Scan for the cell matching the given text and deliver its (X, Y) coordinate at center. 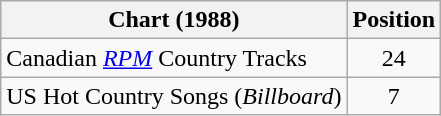
Canadian RPM Country Tracks (174, 58)
24 (394, 58)
US Hot Country Songs (Billboard) (174, 96)
7 (394, 96)
Position (394, 20)
Chart (1988) (174, 20)
